Extract the (x, y) coordinate from the center of the cell holding the provided text.  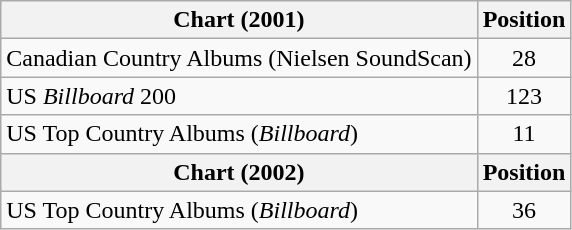
11 (524, 134)
123 (524, 96)
US Billboard 200 (239, 96)
Chart (2002) (239, 172)
28 (524, 58)
36 (524, 210)
Canadian Country Albums (Nielsen SoundScan) (239, 58)
Chart (2001) (239, 20)
